Scan for the cell matching the given text and deliver its [x, y] coordinate at center. 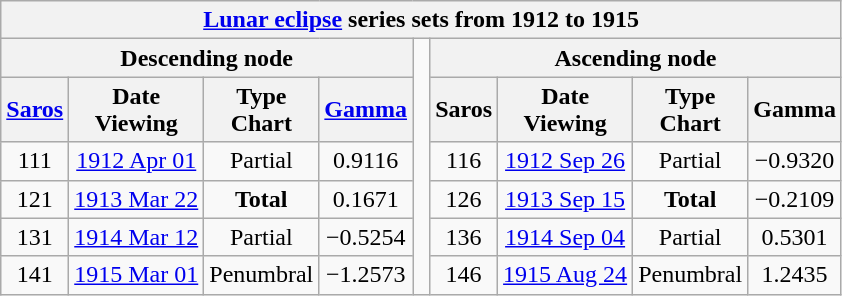
1912 Apr 01 [136, 161]
146 [464, 275]
1912 Sep 26 [566, 161]
1913 Mar 22 [136, 199]
1914 Mar 12 [136, 237]
116 [464, 161]
Descending node [207, 58]
−0.5254 [366, 237]
1913 Sep 15 [566, 199]
−0.9320 [795, 161]
1915 Mar 01 [136, 275]
Ascending node [636, 58]
1914 Sep 04 [566, 237]
−1.2573 [366, 275]
0.9116 [366, 161]
Lunar eclipse series sets from 1912 to 1915 [422, 20]
126 [464, 199]
141 [35, 275]
0.5301 [795, 237]
121 [35, 199]
1915 Aug 24 [566, 275]
111 [35, 161]
0.1671 [366, 199]
−0.2109 [795, 199]
136 [464, 237]
1.2435 [795, 275]
131 [35, 237]
